Pinpoint the cell where the given text exists, returning its [X, Y] midpoint coordinate. 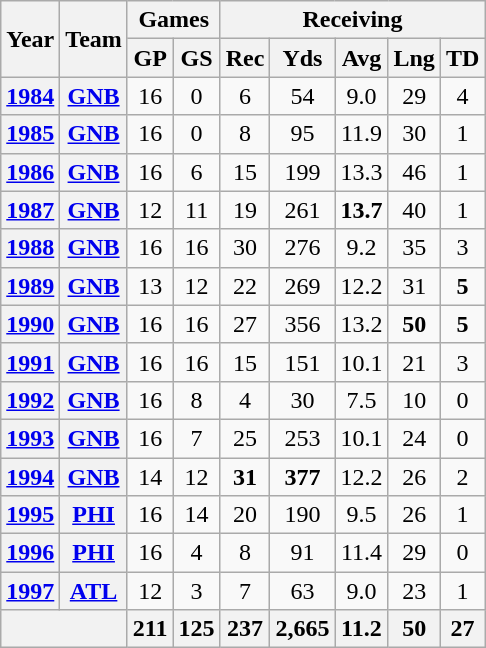
40 [414, 210]
GS [196, 58]
190 [302, 515]
1996 [30, 553]
151 [302, 362]
Lng [414, 58]
9.5 [362, 515]
253 [302, 438]
10 [414, 400]
63 [302, 591]
1988 [30, 248]
1995 [30, 515]
211 [150, 629]
95 [302, 134]
11.9 [362, 134]
1989 [30, 286]
23 [414, 591]
13 [150, 286]
21 [414, 362]
46 [414, 172]
13.7 [362, 210]
54 [302, 96]
20 [245, 515]
GP [150, 58]
25 [245, 438]
1990 [30, 324]
1987 [30, 210]
11.2 [362, 629]
24 [414, 438]
9.2 [362, 248]
1994 [30, 477]
261 [302, 210]
22 [245, 286]
1997 [30, 591]
1993 [30, 438]
2 [462, 477]
Games [174, 20]
11.4 [362, 553]
1991 [30, 362]
199 [302, 172]
237 [245, 629]
1985 [30, 134]
ATL [94, 591]
276 [302, 248]
269 [302, 286]
1986 [30, 172]
13.3 [362, 172]
13.2 [362, 324]
11 [196, 210]
Receiving [352, 20]
35 [414, 248]
2,665 [302, 629]
7.5 [362, 400]
TD [462, 58]
91 [302, 553]
1984 [30, 96]
Avg [362, 58]
Yds [302, 58]
377 [302, 477]
Team [94, 39]
125 [196, 629]
Rec [245, 58]
356 [302, 324]
19 [245, 210]
1992 [30, 400]
Year [30, 39]
